Detect which cell encompasses the target text, then output its (X, Y) center coordinate. 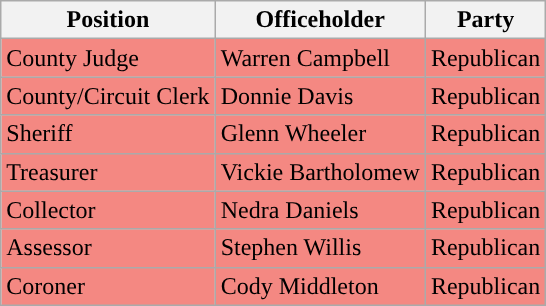
Nedra Daniels (320, 210)
Coroner (108, 286)
Position (108, 20)
Assessor (108, 248)
County/Circuit Clerk (108, 96)
Collector (108, 210)
Officeholder (320, 20)
Sheriff (108, 134)
County Judge (108, 58)
Warren Campbell (320, 58)
Vickie Bartholomew (320, 172)
Donnie Davis (320, 96)
Cody Middleton (320, 286)
Treasurer (108, 172)
Stephen Willis (320, 248)
Glenn Wheeler (320, 134)
Party (485, 20)
